Capture the cell that displays the provided text and extract its [X, Y] central coordinate. 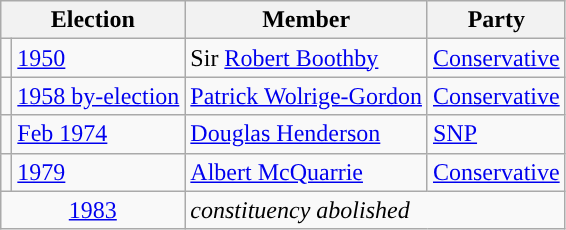
1983 [93, 210]
Patrick Wolrige-Gordon [306, 96]
Sir Robert Boothby [306, 58]
SNP [496, 134]
Douglas Henderson [306, 134]
Election [93, 20]
Feb 1974 [98, 134]
1958 by-election [98, 96]
1979 [98, 172]
Member [306, 20]
Albert McQuarrie [306, 172]
1950 [98, 58]
constituency abolished [375, 210]
Party [496, 20]
